Detect which cell encompasses the target text, then output its [x, y] center coordinate. 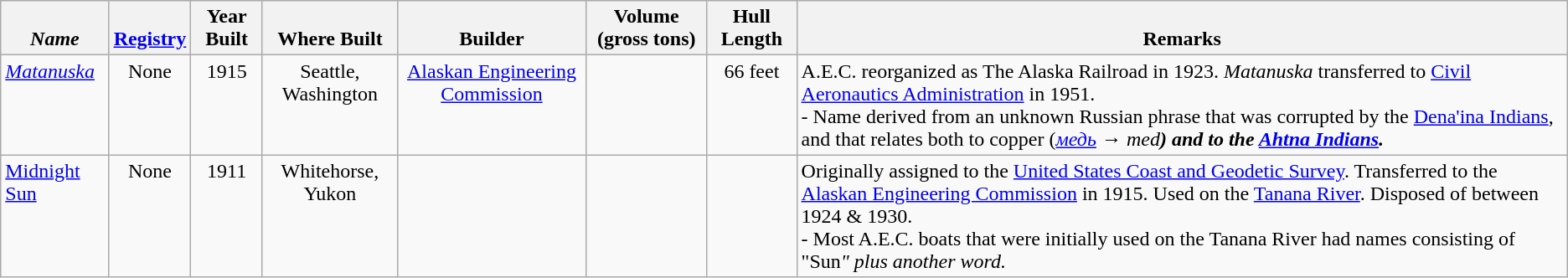
1915 [227, 106]
Remarks [1182, 28]
Year Built [227, 28]
66 feet [752, 106]
Hull Length [752, 28]
Midnight Sun [55, 216]
Seattle, Washington [330, 106]
Where Built [330, 28]
Name [55, 28]
1911 [227, 216]
Volume (gross tons) [647, 28]
Matanuska [55, 106]
Builder [491, 28]
Registry [150, 28]
Whitehorse, Yukon [330, 216]
Alaskan Engineering Commission [491, 106]
